Extract the (x, y) coordinate from the center of the cell holding the provided text.  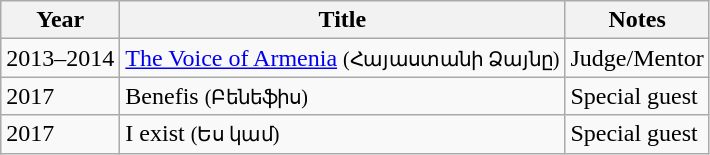
Year (60, 20)
Benefis (Բենեֆիս) (342, 96)
Notes (637, 20)
Title (342, 20)
2013–2014 (60, 58)
Judge/Mentor (637, 58)
I exist (Ես կամ) (342, 134)
The Voice of Armenia (Հայաստանի Ձայնը) (342, 58)
